Provide the (x, y) coordinate of the cell's center where the given text is located.  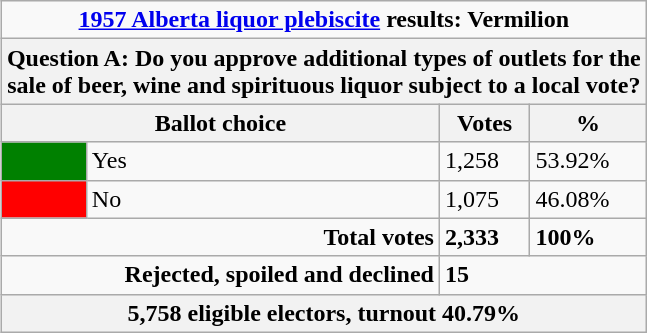
Rejected, spoiled and declined (220, 275)
Ballot choice (220, 123)
100% (588, 237)
1,075 (484, 199)
Votes (484, 123)
1957 Alberta liquor plebiscite results: Vermilion (324, 20)
No (262, 199)
Total votes (220, 237)
15 (542, 275)
% (588, 123)
Yes (262, 161)
46.08% (588, 199)
5,758 eligible electors, turnout 40.79% (324, 313)
1,258 (484, 161)
Question A: Do you approve additional types of outlets for the sale of beer, wine and spirituous liquor subject to a local vote? (324, 72)
53.92% (588, 161)
2,333 (484, 237)
